Search for the cell housing the specified text and yield its [x, y] center coordinate. 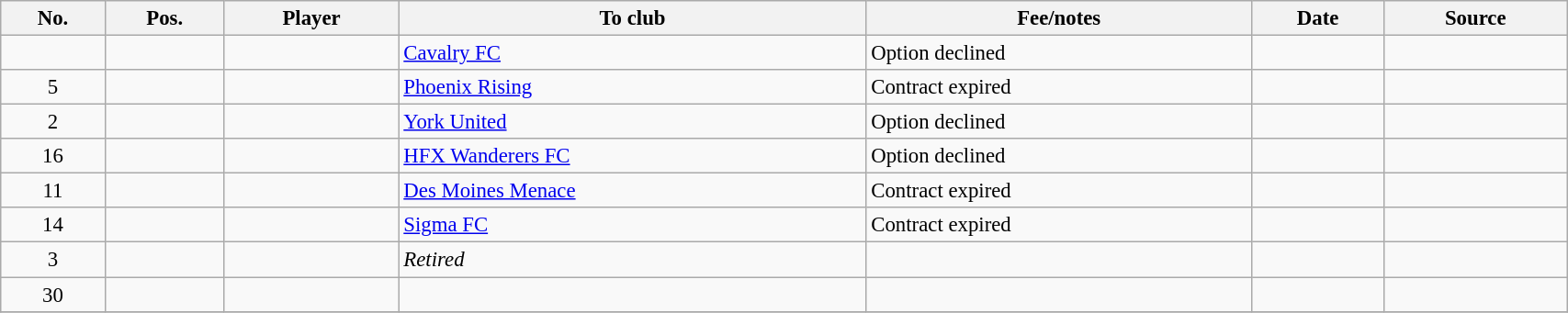
Source [1475, 18]
Player [311, 18]
Phoenix Rising [632, 87]
3 [53, 260]
No. [53, 18]
30 [53, 295]
16 [53, 156]
2 [53, 122]
11 [53, 191]
Date [1317, 18]
York United [632, 122]
Des Moines Menace [632, 191]
Pos. [164, 18]
HFX Wanderers FC [632, 156]
Cavalry FC [632, 53]
To club [632, 18]
Sigma FC [632, 225]
14 [53, 225]
Fee/notes [1058, 18]
Retired [632, 260]
5 [53, 87]
